Identify which cell holds the provided text, then report its (X, Y) central coordinate. 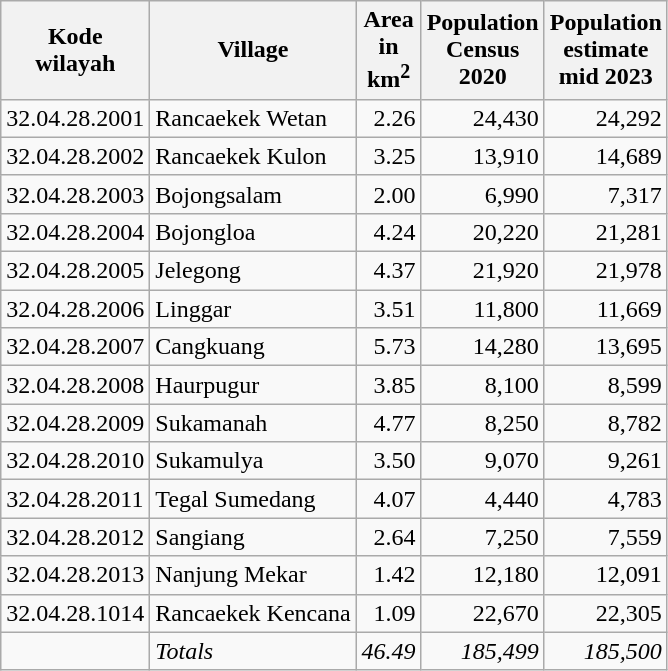
8,599 (606, 385)
32.04.28.2004 (76, 232)
20,220 (482, 232)
22,305 (606, 613)
4.24 (388, 232)
Bojongloa (253, 232)
32.04.28.2005 (76, 271)
32.04.28.1014 (76, 613)
4,440 (482, 499)
Tegal Sumedang (253, 499)
3.50 (388, 461)
13,910 (482, 156)
Nanjung Mekar (253, 575)
Bojongsalam (253, 194)
7,317 (606, 194)
11,800 (482, 309)
24,292 (606, 118)
21,281 (606, 232)
Populationestimatemid 2023 (606, 50)
1.09 (388, 613)
13,695 (606, 347)
32.04.28.2008 (76, 385)
24,430 (482, 118)
9,070 (482, 461)
32.04.28.2010 (76, 461)
4,783 (606, 499)
Rancaekek Wetan (253, 118)
2.26 (388, 118)
2.64 (388, 537)
11,669 (606, 309)
8,100 (482, 385)
6,990 (482, 194)
Sangiang (253, 537)
Haurpugur (253, 385)
Rancaekek Kulon (253, 156)
4.37 (388, 271)
32.04.28.2009 (76, 423)
Kodewilayah (76, 50)
8,782 (606, 423)
Rancaekek Kencana (253, 613)
Totals (253, 651)
7,559 (606, 537)
46.49 (388, 651)
1.42 (388, 575)
32.04.28.2013 (76, 575)
21,920 (482, 271)
8,250 (482, 423)
185,500 (606, 651)
Village (253, 50)
4.77 (388, 423)
12,091 (606, 575)
32.04.28.2012 (76, 537)
9,261 (606, 461)
Jelegong (253, 271)
3.51 (388, 309)
32.04.28.2001 (76, 118)
3.25 (388, 156)
PopulationCensus2020 (482, 50)
Areainkm2 (388, 50)
3.85 (388, 385)
14,689 (606, 156)
Cangkuang (253, 347)
Linggar (253, 309)
2.00 (388, 194)
12,180 (482, 575)
Sukamulya (253, 461)
5.73 (388, 347)
21,978 (606, 271)
32.04.28.2007 (76, 347)
Sukamanah (253, 423)
32.04.28.2006 (76, 309)
14,280 (482, 347)
32.04.28.2002 (76, 156)
32.04.28.2011 (76, 499)
4.07 (388, 499)
7,250 (482, 537)
185,499 (482, 651)
32.04.28.2003 (76, 194)
22,670 (482, 613)
